Scan for the cell matching the given text and deliver its (x, y) coordinate at center. 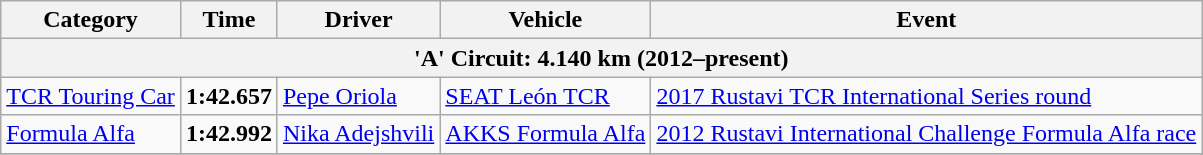
TCR Touring Car (91, 96)
AKKS Formula Alfa (546, 134)
Formula Alfa (91, 134)
Vehicle (546, 20)
Category (91, 20)
Nika Adejshvili (358, 134)
Pepe Oriola (358, 96)
2012 Rustavi International Challenge Formula Alfa race (926, 134)
Time (228, 20)
'A' Circuit: 4.140 km (2012–present) (602, 58)
2017 Rustavi TCR International Series round (926, 96)
1:42.657 (228, 96)
Event (926, 20)
SEAT León TCR (546, 96)
Driver (358, 20)
1:42.992 (228, 134)
